Detect which cell encompasses the target text, then output its [x, y] center coordinate. 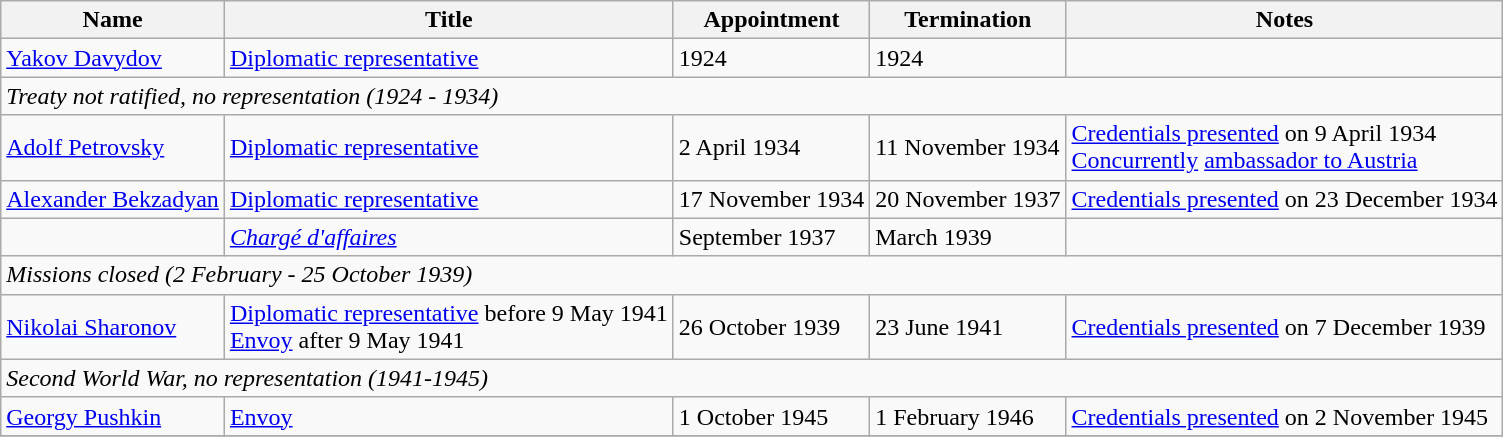
Yakov Davydov [113, 58]
Envoy [448, 416]
Title [448, 20]
Credentials presented on 23 December 1934 [1284, 199]
2 April 1934 [771, 148]
Name [113, 20]
Treaty not ratified, no representation (1924 - 1934) [752, 96]
Credentials presented on 7 December 1939 [1284, 326]
Second World War, no representation (1941-1945) [752, 378]
Notes [1284, 20]
Missions closed (2 February - 25 October 1939) [752, 275]
11 November 1934 [968, 148]
20 November 1937 [968, 199]
Credentials presented on 9 April 1934Concurrently ambassador to Austria [1284, 148]
March 1939 [968, 237]
1 October 1945 [771, 416]
Nikolai Sharonov [113, 326]
17 November 1934 [771, 199]
Diplomatic representative before 9 May 1941Envoy after 9 May 1941 [448, 326]
Appointment [771, 20]
Termination [968, 20]
Adolf Petrovsky [113, 148]
Chargé d'affaires [448, 237]
Alexander Bekzadyan [113, 199]
Credentials presented on 2 November 1945 [1284, 416]
September 1937 [771, 237]
Georgy Pushkin [113, 416]
1 February 1946 [968, 416]
23 June 1941 [968, 326]
26 October 1939 [771, 326]
